Identify which cell holds the provided text, then report its (X, Y) central coordinate. 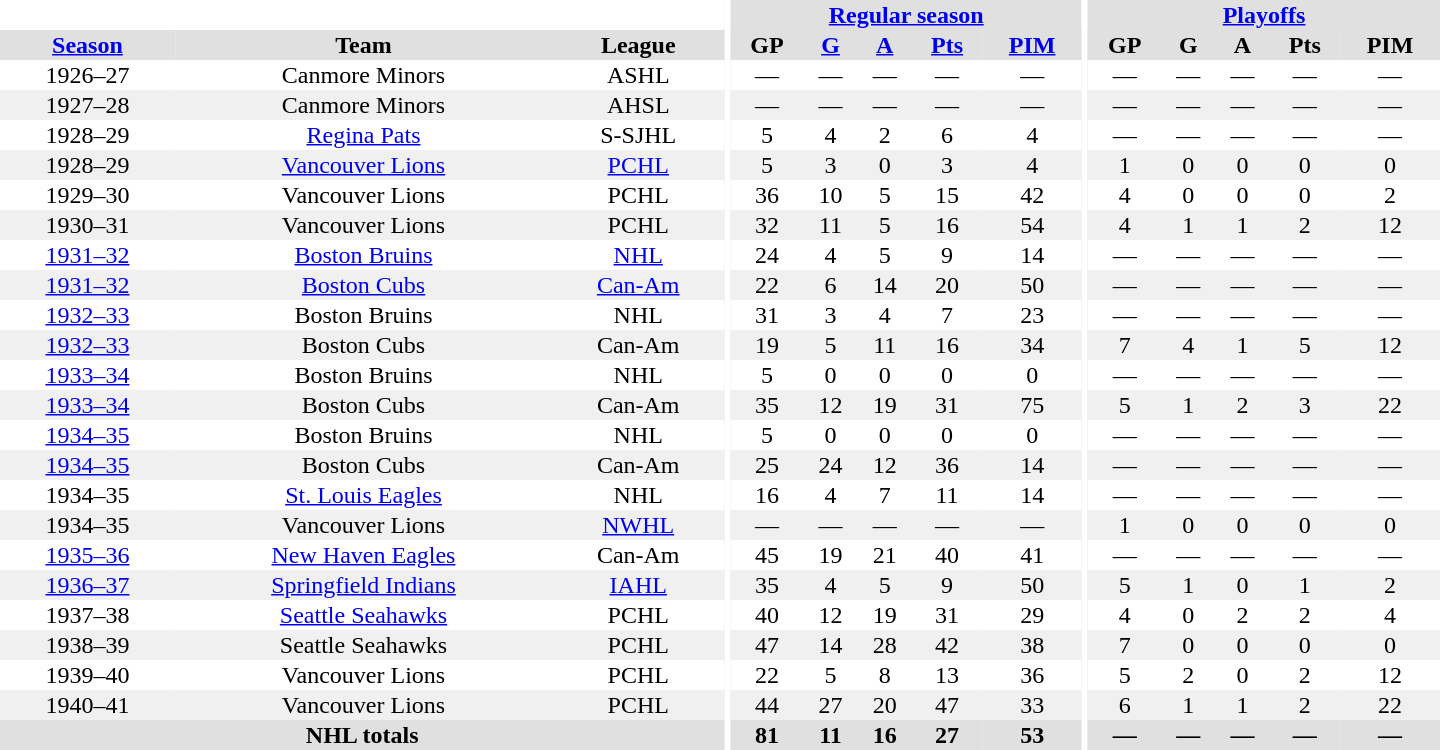
1927–28 (88, 105)
ASHL (638, 75)
Springfield Indians (364, 585)
81 (766, 735)
23 (1032, 315)
54 (1032, 225)
33 (1032, 705)
1930–31 (88, 225)
Regular season (906, 15)
1938–39 (88, 645)
38 (1032, 645)
1929–30 (88, 195)
28 (885, 645)
1926–27 (88, 75)
AHSL (638, 105)
1939–40 (88, 675)
St. Louis Eagles (364, 495)
41 (1032, 555)
8 (885, 675)
13 (947, 675)
1936–37 (88, 585)
32 (766, 225)
1935–36 (88, 555)
53 (1032, 735)
Playoffs (1264, 15)
29 (1032, 615)
Season (88, 45)
75 (1032, 405)
21 (885, 555)
S-SJHL (638, 135)
15 (947, 195)
NHL totals (362, 735)
New Haven Eagles (364, 555)
25 (766, 465)
Team (364, 45)
34 (1032, 345)
45 (766, 555)
IAHL (638, 585)
Regina Pats (364, 135)
10 (830, 195)
NWHL (638, 525)
44 (766, 705)
League (638, 45)
1940–41 (88, 705)
1937–38 (88, 615)
